Extract the (x, y) coordinate from the center of the cell holding the provided text.  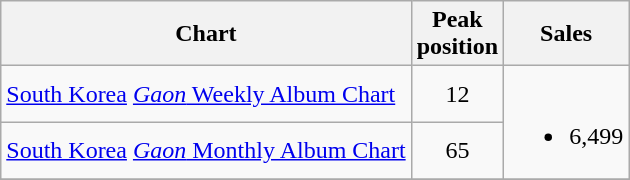
12 (457, 94)
65 (457, 150)
Peakposition (457, 34)
Sales (566, 34)
6,499 (566, 122)
South Korea Gaon Monthly Album Chart (206, 150)
South Korea Gaon Weekly Album Chart (206, 94)
Chart (206, 34)
